Provide the (X, Y) coordinate of the cell's center where the given text is located.  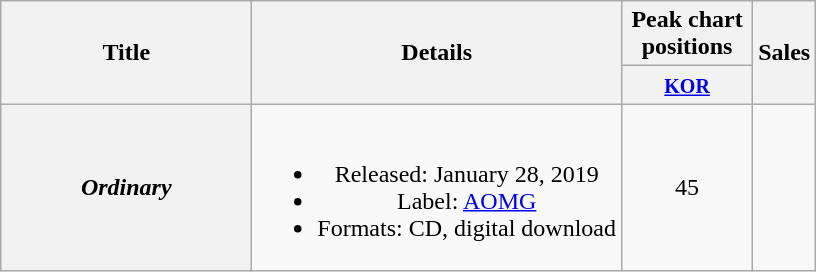
Released: January 28, 2019Label: AOMGFormats: CD, digital download (437, 188)
KOR (688, 85)
Sales (784, 52)
Title (126, 52)
Details (437, 52)
45 (688, 188)
Ordinary (126, 188)
Peak chart positions (688, 34)
